Capture the cell that displays the provided text and extract its [X, Y] central coordinate. 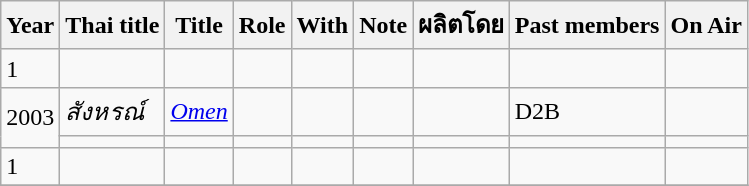
Past members [587, 26]
Note [384, 26]
Role [262, 26]
On Air [706, 26]
With [322, 26]
Thai title [112, 26]
D2B [587, 112]
Title [199, 26]
สังหรณ์ [112, 112]
2003 [30, 117]
Omen [199, 112]
ผลิตโดย [462, 26]
Year [30, 26]
